Pinpoint the cell where the given text exists, returning its (x, y) midpoint coordinate. 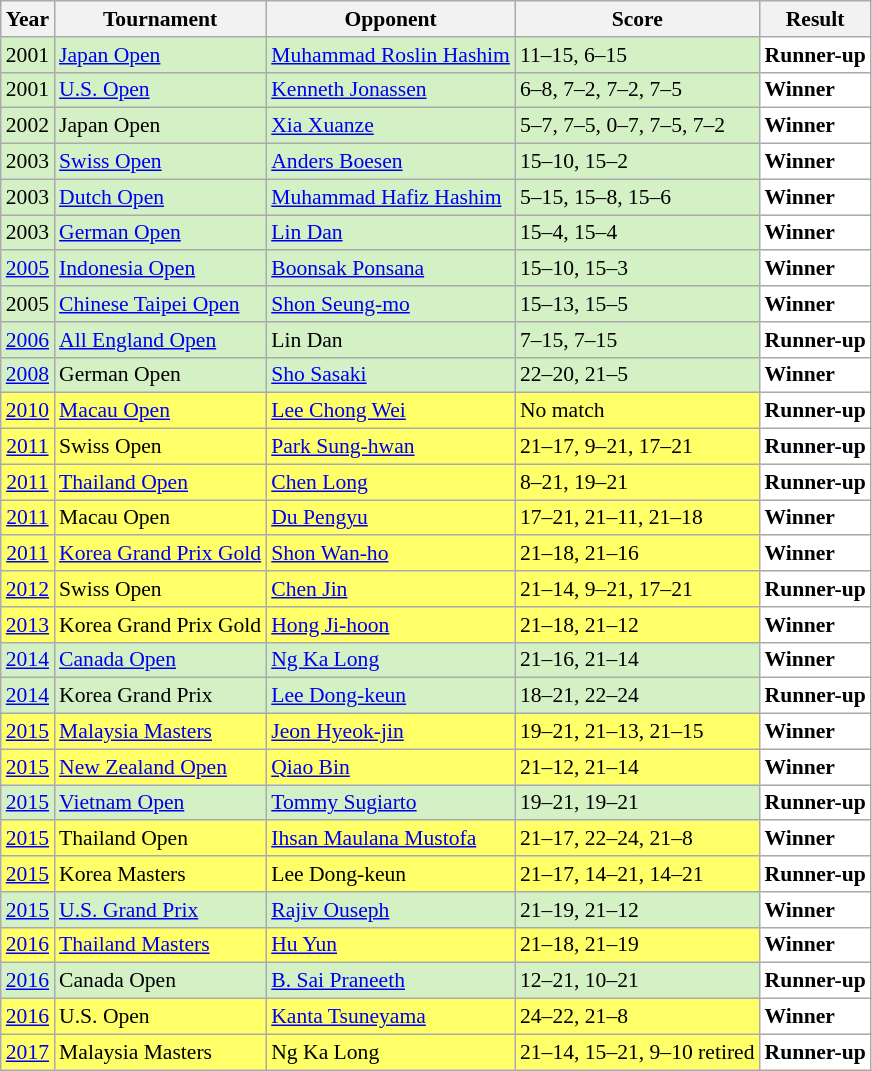
17–21, 21–11, 21–18 (638, 518)
2013 (28, 625)
Year (28, 19)
U.S. Grand Prix (160, 910)
Korea Grand Prix (160, 696)
Chen Jin (390, 589)
Muhammad Hafiz Hashim (390, 197)
21–16, 21–14 (638, 660)
2008 (28, 375)
Anders Boesen (390, 162)
Indonesia Open (160, 269)
15–10, 15–3 (638, 269)
7–15, 7–15 (638, 340)
Kenneth Jonassen (390, 90)
Du Pengyu (390, 518)
5–7, 7–5, 0–7, 7–5, 7–2 (638, 126)
Boonsak Ponsana (390, 269)
Park Sung-hwan (390, 447)
Qiao Bin (390, 767)
12–21, 10–21 (638, 981)
18–21, 22–24 (638, 696)
2012 (28, 589)
19–21, 19–21 (638, 803)
Kanta Tsuneyama (390, 1017)
Score (638, 19)
Hu Yun (390, 945)
Chinese Taipei Open (160, 304)
2006 (28, 340)
6–8, 7–2, 7–2, 7–5 (638, 90)
2017 (28, 1052)
21–18, 21–19 (638, 945)
22–20, 21–5 (638, 375)
Tournament (160, 19)
21–18, 21–12 (638, 625)
21–17, 22–24, 21–8 (638, 839)
5–15, 15–8, 15–6 (638, 197)
24–22, 21–8 (638, 1017)
8–21, 19–21 (638, 482)
Shon Seung-mo (390, 304)
15–10, 15–2 (638, 162)
21–12, 21–14 (638, 767)
Result (816, 19)
21–18, 21–16 (638, 554)
Hong Ji-hoon (390, 625)
Lee Chong Wei (390, 411)
Tommy Sugiarto (390, 803)
15–13, 15–5 (638, 304)
Rajiv Ouseph (390, 910)
No match (638, 411)
Xia Xuanze (390, 126)
Sho Sasaki (390, 375)
Vietnam Open (160, 803)
Dutch Open (160, 197)
New Zealand Open (160, 767)
21–14, 9–21, 17–21 (638, 589)
Opponent (390, 19)
19–21, 21–13, 21–15 (638, 732)
21–19, 21–12 (638, 910)
Chen Long (390, 482)
Jeon Hyeok-jin (390, 732)
Ihsan Maulana Mustofa (390, 839)
11–15, 6–15 (638, 55)
15–4, 15–4 (638, 233)
2010 (28, 411)
Shon Wan-ho (390, 554)
21–17, 9–21, 17–21 (638, 447)
All England Open (160, 340)
Muhammad Roslin Hashim (390, 55)
B. Sai Praneeth (390, 981)
21–17, 14–21, 14–21 (638, 874)
Thailand Masters (160, 945)
Korea Masters (160, 874)
2002 (28, 126)
21–14, 15–21, 9–10 retired (638, 1052)
